Determine the [x, y] coordinate at the center of the cell enclosing the given text.  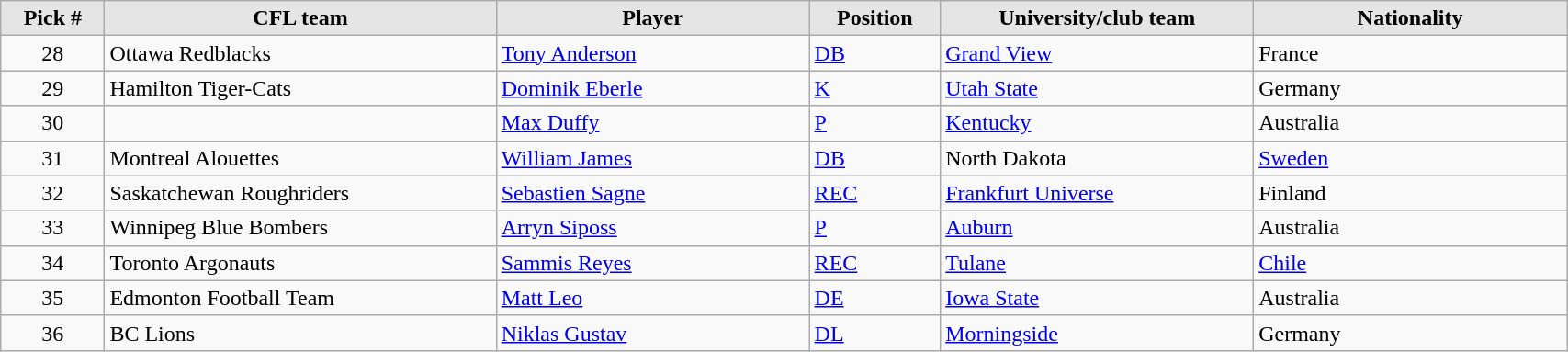
CFL team [300, 18]
DL [874, 333]
K [874, 88]
Frankfurt Universe [1097, 193]
Morningside [1097, 333]
France [1411, 53]
Hamilton Tiger-Cats [300, 88]
Toronto Argonauts [300, 263]
32 [53, 193]
Sebastien Sagne [652, 193]
Grand View [1097, 53]
Matt Leo [652, 298]
Iowa State [1097, 298]
Sammis Reyes [652, 263]
William James [652, 158]
Nationality [1411, 18]
30 [53, 123]
28 [53, 53]
Position [874, 18]
36 [53, 333]
Sweden [1411, 158]
Chile [1411, 263]
Arryn Siposs [652, 228]
Winnipeg Blue Bombers [300, 228]
Kentucky [1097, 123]
31 [53, 158]
29 [53, 88]
Finland [1411, 193]
Niklas Gustav [652, 333]
Pick # [53, 18]
Ottawa Redblacks [300, 53]
BC Lions [300, 333]
Utah State [1097, 88]
34 [53, 263]
35 [53, 298]
Edmonton Football Team [300, 298]
Auburn [1097, 228]
Dominik Eberle [652, 88]
Tony Anderson [652, 53]
North Dakota [1097, 158]
Montreal Alouettes [300, 158]
DE [874, 298]
Player [652, 18]
Tulane [1097, 263]
University/club team [1097, 18]
Max Duffy [652, 123]
Saskatchewan Roughriders [300, 193]
33 [53, 228]
